Return the [X, Y] coordinate for the center point of the cell that contains the specified text.  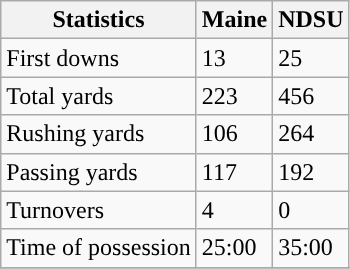
Time of possession [99, 248]
0 [311, 210]
4 [234, 210]
117 [234, 172]
192 [311, 172]
223 [234, 96]
Total yards [99, 96]
13 [234, 58]
25 [311, 58]
Maine [234, 20]
Turnovers [99, 210]
NDSU [311, 20]
456 [311, 96]
106 [234, 134]
Statistics [99, 20]
25:00 [234, 248]
264 [311, 134]
35:00 [311, 248]
Rushing yards [99, 134]
Passing yards [99, 172]
First downs [99, 58]
